Return [x, y] of the center of cell containing provided text 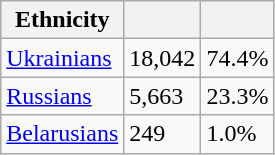
1.0% [238, 134]
Belarusians [62, 134]
23.3% [238, 96]
18,042 [162, 58]
5,663 [162, 96]
Russians [62, 96]
Ethnicity [62, 20]
249 [162, 134]
74.4% [238, 58]
Ukrainians [62, 58]
